Identify which cell holds the provided text, then report its [X, Y] central coordinate. 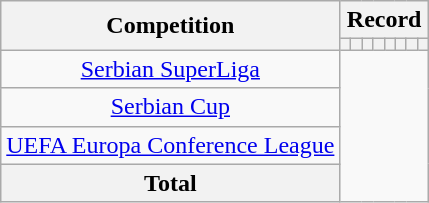
Total [170, 183]
Serbian Cup [170, 107]
UEFA Europa Conference League [170, 145]
Serbian SuperLiga [170, 69]
Competition [170, 26]
Record [384, 20]
